Output the (x, y) coordinate of the center of the cell containing the given text.  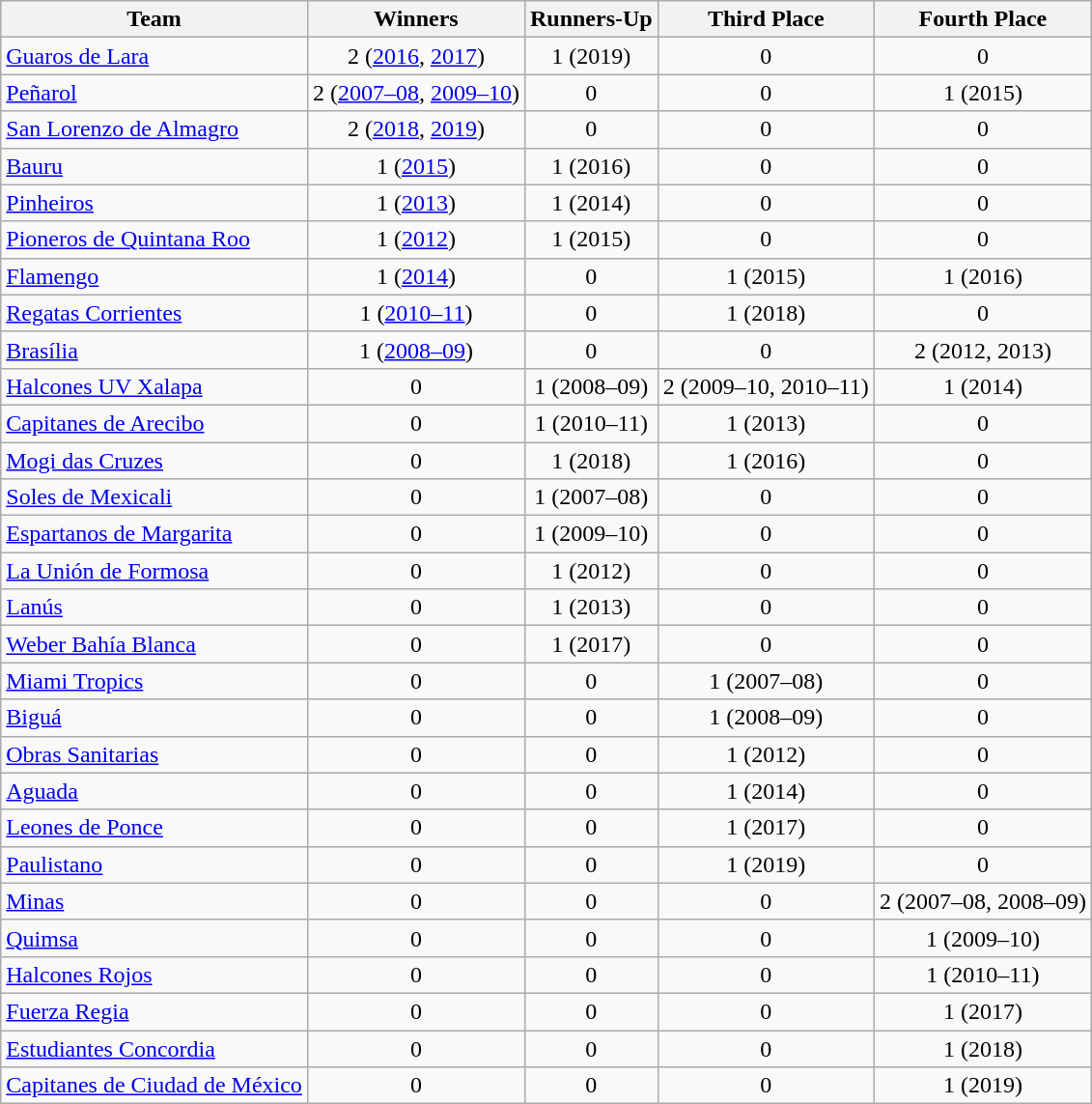
Espartanos de Margarita (154, 534)
Halcones Rojos (154, 975)
Quimsa (154, 938)
Miami Tropics (154, 681)
Mogi das Cruzes (154, 461)
Brasília (154, 350)
Flamengo (154, 276)
Fourth Place (983, 19)
Paulistano (154, 864)
Peñarol (154, 93)
Estudiantes Concordia (154, 1048)
Leones de Ponce (154, 828)
Aguada (154, 791)
Halcones UV Xalapa (154, 386)
Weber Bahía Blanca (154, 644)
Obras Sanitarias (154, 754)
2 (2007–08, 2009–10) (415, 93)
Capitanes de Ciudad de México (154, 1086)
Minas (154, 901)
Bauru (154, 166)
Soles de Mexicali (154, 497)
Winners (415, 19)
2 (2009–10, 2010–11) (766, 386)
Runners-Up (591, 19)
Capitanes de Arecibo (154, 423)
Third Place (766, 19)
La Unión de Formosa (154, 571)
Lanús (154, 608)
San Lorenzo de Almagro (154, 129)
Fuerza Regia (154, 1011)
Biguá (154, 718)
2 (2012, 2013) (983, 350)
Regatas Corrientes (154, 313)
Pinheiros (154, 203)
2 (2016, 2017) (415, 56)
Guaros de Lara (154, 56)
Team (154, 19)
Pioneros de Quintana Roo (154, 240)
2 (2018, 2019) (415, 129)
2 (2007–08, 2008–09) (983, 901)
